Find where the given text appears and provide that cell's center as (x, y) coordinate. 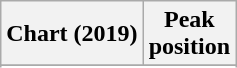
Peakposition (189, 34)
Chart (2019) (72, 34)
